Locate the cell with the specified text and output its [X, Y] center coordinate. 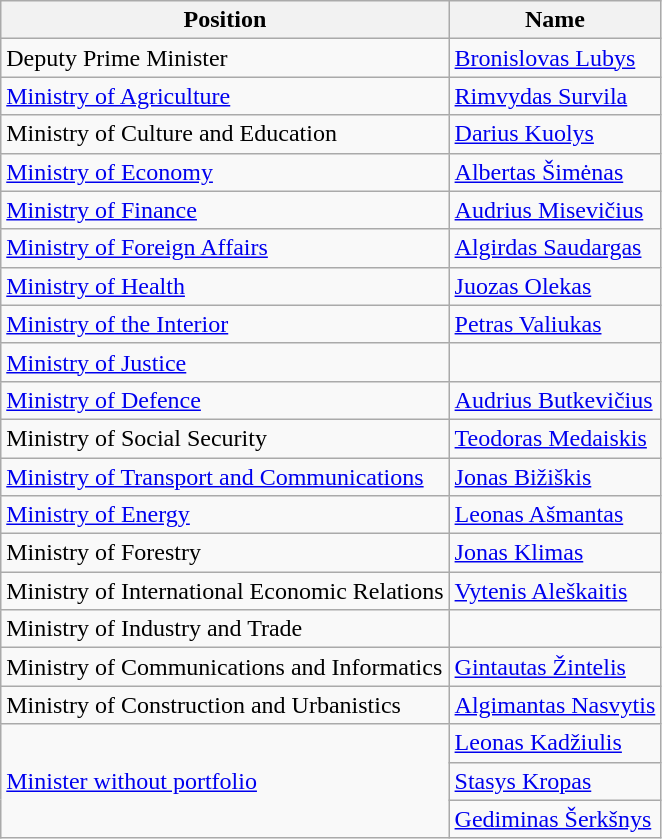
Albertas Šimėnas [555, 172]
Ministry of Construction and Urbanistics [225, 705]
Jonas Bižiškis [555, 477]
Ministry of Economy [225, 172]
Ministry of Culture and Education [225, 134]
Ministry of Justice [225, 362]
Darius Kuolys [555, 134]
Vytenis Aleškaitis [555, 591]
Ministry of Agriculture [225, 96]
Ministry of Industry and Trade [225, 629]
Ministry of the Interior [225, 324]
Minister without portfolio [225, 781]
Rimvydas Survila [555, 96]
Ministry of Social Security [225, 438]
Ministry of Forestry [225, 553]
Audrius Butkevičius [555, 400]
Bronislovas Lubys [555, 58]
Position [225, 20]
Stasys Kropas [555, 781]
Leonas Kadžiulis [555, 743]
Deputy Prime Minister [225, 58]
Ministry of Finance [225, 210]
Ministry of Transport and Communications [225, 477]
Ministry of International Economic Relations [225, 591]
Name [555, 20]
Leonas Ašmantas [555, 515]
Algirdas Saudargas [555, 248]
Ministry of Energy [225, 515]
Ministry of Foreign Affairs [225, 248]
Juozas Olekas [555, 286]
Gediminas Šerkšnys [555, 819]
Petras Valiukas [555, 324]
Audrius Misevičius [555, 210]
Gintautas Žintelis [555, 667]
Ministry of Defence [225, 400]
Ministry of Health [225, 286]
Teodoras Medaiskis [555, 438]
Jonas Klimas [555, 553]
Ministry of Communications and Informatics [225, 667]
Algimantas Nasvytis [555, 705]
